Return [x, y] of the center of cell containing provided text 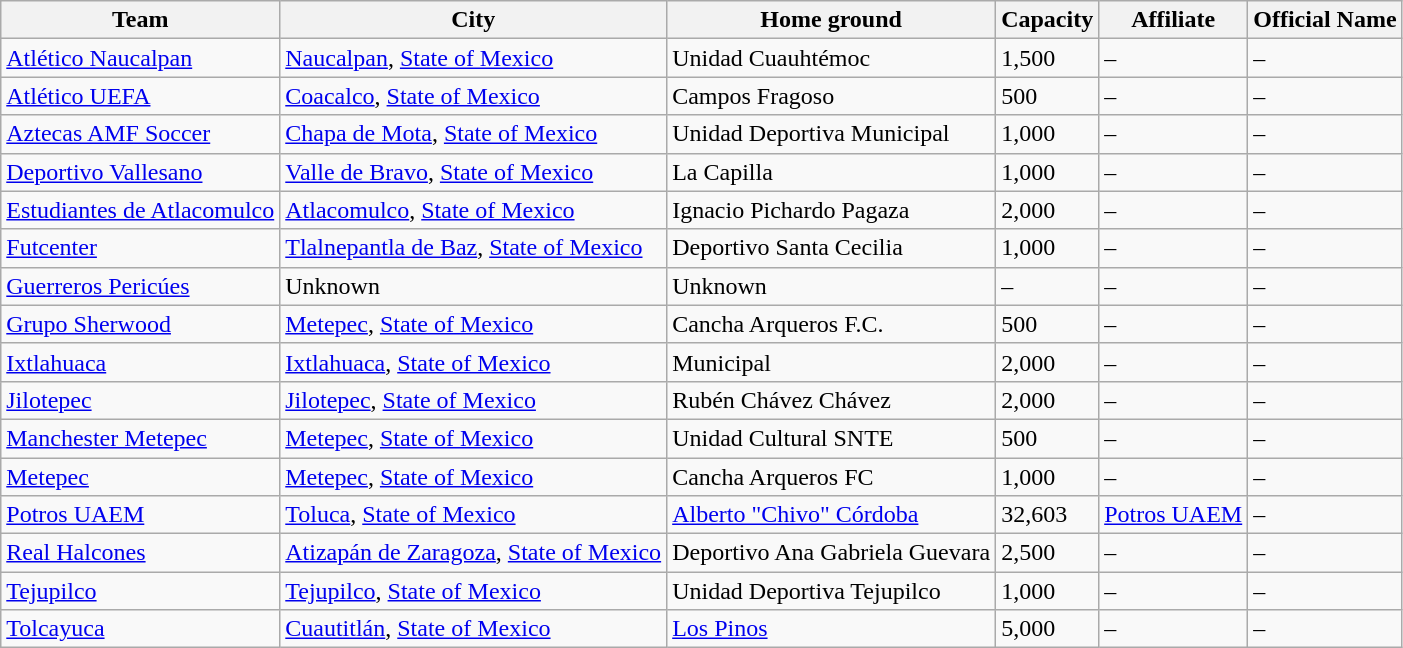
Atizapán de Zaragoza, State of Mexico [474, 553]
Capacity [1048, 20]
Cancha Arqueros FC [832, 477]
Deportivo Santa Cecilia [832, 248]
La Capilla [832, 172]
City [474, 20]
Atlacomulco, State of Mexico [474, 210]
Ixtlahuaca, State of Mexico [474, 362]
32,603 [1048, 515]
Rubén Chávez Chávez [832, 400]
Deportivo Vallesano [140, 172]
Valle de Bravo, State of Mexico [474, 172]
Jilotepec [140, 400]
Deportivo Ana Gabriela Guevara [832, 553]
Manchester Metepec [140, 438]
Real Halcones [140, 553]
Municipal [832, 362]
Grupo Sherwood [140, 324]
Unidad Deportiva Municipal [832, 134]
Chapa de Mota, State of Mexico [474, 134]
Coacalco, State of Mexico [474, 96]
Ignacio Pichardo Pagaza [832, 210]
Atlético UEFA [140, 96]
Atlético Naucalpan [140, 58]
Tolcayuca [140, 629]
Guerreros Pericúes [140, 286]
Aztecas AMF Soccer [140, 134]
Metepec [140, 477]
Los Pinos [832, 629]
Team [140, 20]
Alberto "Chivo" Córdoba [832, 515]
Tejupilco, State of Mexico [474, 591]
Tlalnepantla de Baz, State of Mexico [474, 248]
Affiliate [1174, 20]
Jilotepec, State of Mexico [474, 400]
Toluca, State of Mexico [474, 515]
Cuautitlán, State of Mexico [474, 629]
Unidad Cultural SNTE [832, 438]
5,000 [1048, 629]
2,500 [1048, 553]
Estudiantes de Atlacomulco [140, 210]
Unidad Cuauhtémoc [832, 58]
Ixtlahuaca [140, 362]
Campos Fragoso [832, 96]
Cancha Arqueros F.C. [832, 324]
Naucalpan, State of Mexico [474, 58]
Home ground [832, 20]
Tejupilco [140, 591]
1,500 [1048, 58]
Unidad Deportiva Tejupilco [832, 591]
Official Name [1325, 20]
Futcenter [140, 248]
